Search for the cell housing the specified text and yield its (x, y) center coordinate. 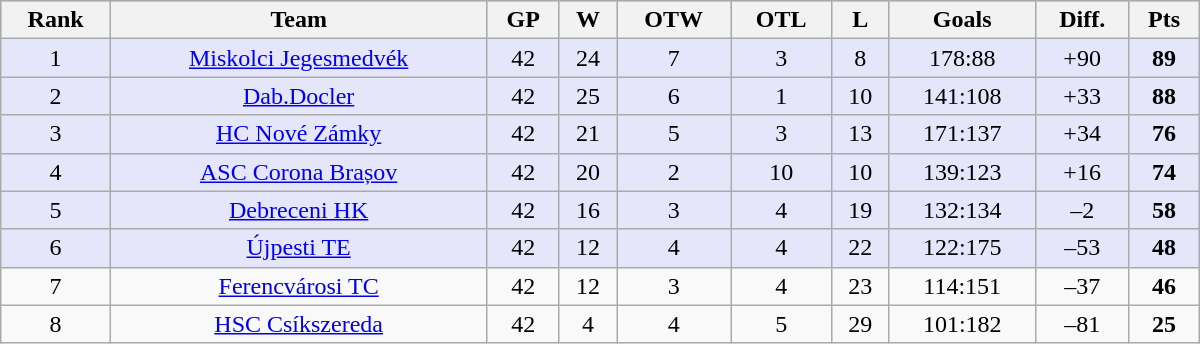
132:134 (962, 210)
–53 (1082, 248)
13 (860, 134)
21 (588, 134)
–2 (1082, 210)
Újpesti TE (298, 248)
Pts (1164, 20)
Miskolci Jegesmedvék (298, 58)
178:88 (962, 58)
58 (1164, 210)
–37 (1082, 286)
122:175 (962, 248)
89 (1164, 58)
16 (588, 210)
74 (1164, 172)
76 (1164, 134)
ASC Corona Brașov (298, 172)
OTL (782, 20)
Goals (962, 20)
29 (860, 324)
+16 (1082, 172)
L (860, 20)
HC Nové Zámky (298, 134)
171:137 (962, 134)
Dab.Docler (298, 96)
OTW (674, 20)
24 (588, 58)
W (588, 20)
101:182 (962, 324)
88 (1164, 96)
139:123 (962, 172)
+33 (1082, 96)
48 (1164, 248)
20 (588, 172)
46 (1164, 286)
HSC Csíkszereda (298, 324)
GP (524, 20)
22 (860, 248)
Debreceni HK (298, 210)
114:151 (962, 286)
Ferencvárosi TC (298, 286)
141:108 (962, 96)
Team (298, 20)
Diff. (1082, 20)
+34 (1082, 134)
+90 (1082, 58)
23 (860, 286)
19 (860, 210)
–81 (1082, 324)
Rank (56, 20)
